Search for the cell housing the specified text and yield its [x, y] center coordinate. 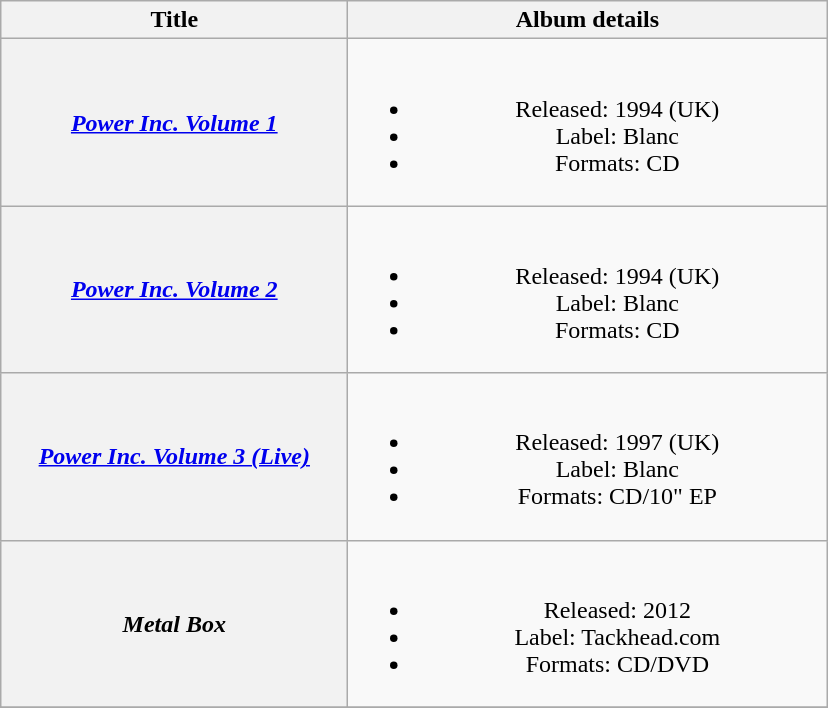
Power Inc. Volume 1 [174, 122]
Album details [588, 20]
Released: 1997 (UK)Label: BlancFormats: CD/10" EP [588, 456]
Power Inc. Volume 3 (Live) [174, 456]
Title [174, 20]
Power Inc. Volume 2 [174, 290]
Released: 2012Label: Tackhead.comFormats: CD/DVD [588, 624]
Metal Box [174, 624]
